Return (x, y) of the center of cell containing provided text 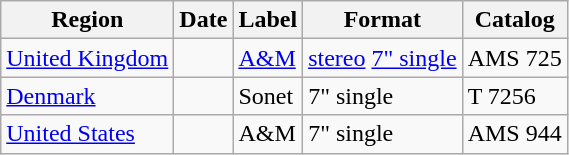
stereo 7" single (382, 58)
Format (382, 20)
United States (88, 134)
Denmark (88, 96)
Sonet (268, 96)
AMS 725 (514, 58)
T 7256 (514, 96)
United Kingdom (88, 58)
Date (204, 20)
Label (268, 20)
Catalog (514, 20)
Region (88, 20)
AMS 944 (514, 134)
